Search for the cell housing the specified text and yield its (X, Y) center coordinate. 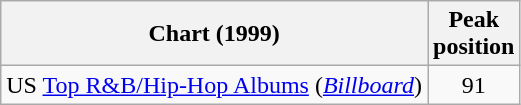
US Top R&B/Hip-Hop Albums (Billboard) (214, 85)
Chart (1999) (214, 34)
91 (474, 85)
Peakposition (474, 34)
